Pinpoint the cell where the given text exists, returning its (X, Y) midpoint coordinate. 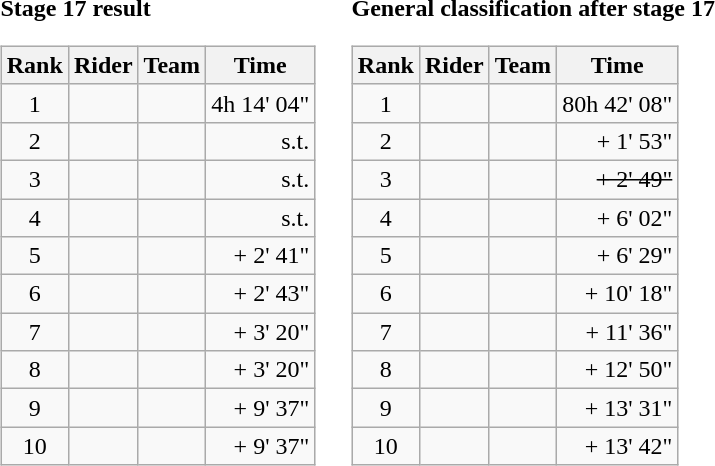
+ 13' 31" (618, 408)
+ 2' 41" (260, 256)
+ 11' 36" (618, 332)
80h 42' 08" (618, 103)
+ 2' 43" (260, 294)
+ 13' 42" (618, 446)
+ 6' 29" (618, 256)
+ 2' 49" (618, 179)
+ 6' 02" (618, 217)
+ 12' 50" (618, 370)
+ 10' 18" (618, 294)
+ 1' 53" (618, 141)
4h 14' 04" (260, 103)
